Search for the cell housing the specified text and yield its [X, Y] center coordinate. 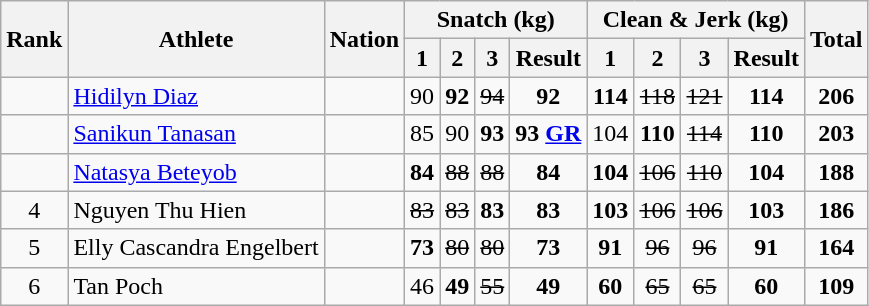
121 [704, 96]
Hidilyn Diaz [196, 96]
Athlete [196, 39]
6 [34, 286]
109 [836, 286]
94 [492, 96]
93 [492, 134]
5 [34, 248]
Nguyen Thu Hien [196, 210]
46 [422, 286]
Elly Cascandra Engelbert [196, 248]
186 [836, 210]
Sanikun Tanasan [196, 134]
164 [836, 248]
188 [836, 172]
55 [492, 286]
Total [836, 39]
Clean & Jerk (kg) [696, 20]
Nation [364, 39]
85 [422, 134]
Snatch (kg) [496, 20]
206 [836, 96]
118 [658, 96]
4 [34, 210]
Tan Poch [196, 286]
Rank [34, 39]
Natasya Beteyob [196, 172]
93 GR [548, 134]
203 [836, 134]
